Return (X, Y) of the center of cell containing provided text 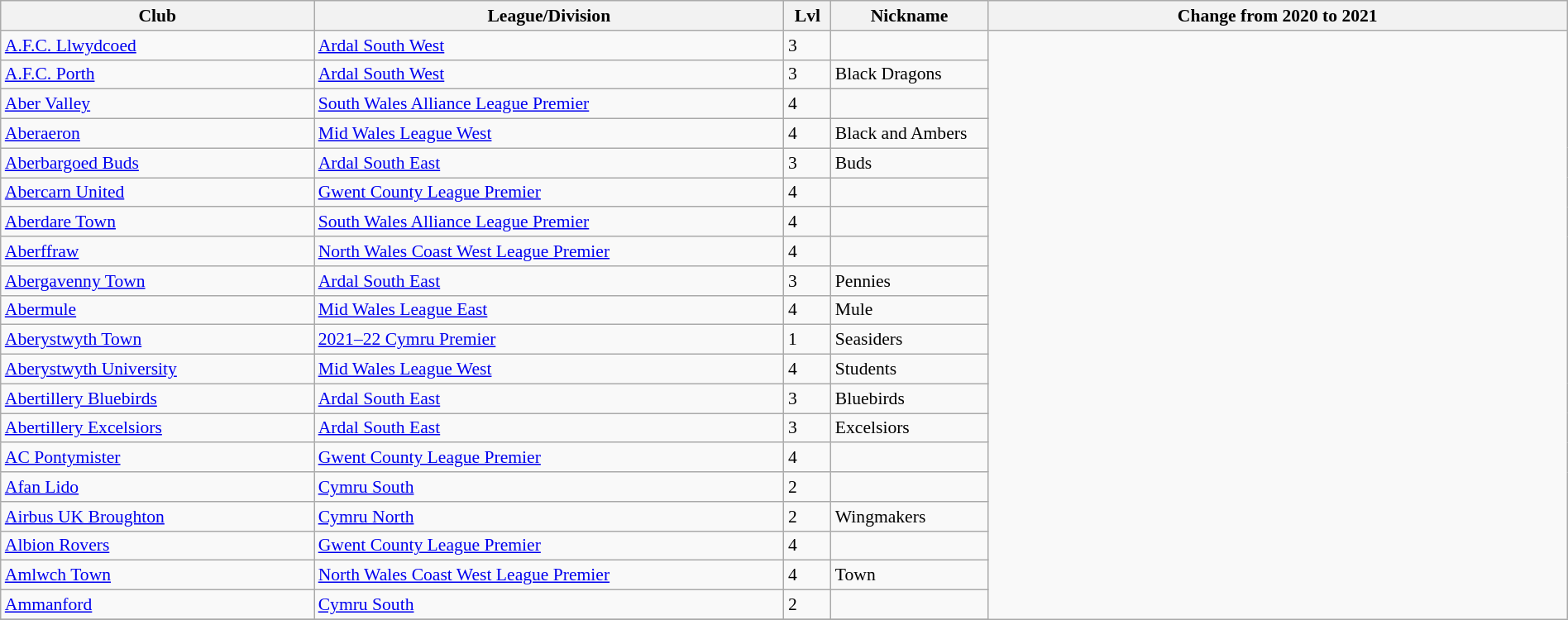
Change from 2020 to 2021 (1277, 16)
Abermule (157, 310)
Aberystwyth Town (157, 340)
Mid Wales League East (549, 310)
Abercarn United (157, 193)
Aberbargoed Buds (157, 163)
Airbus UK Broughton (157, 517)
Abertillery Bluebirds (157, 398)
Aberffraw (157, 251)
Afan Lido (157, 487)
Pennies (910, 281)
Buds (910, 163)
Wingmakers (910, 517)
Aberaeron (157, 134)
League/Division (549, 16)
Cymru North (549, 517)
Mule (910, 310)
2021–22 Cymru Premier (549, 340)
Town (910, 575)
1 (807, 340)
Lvl (807, 16)
Amlwch Town (157, 575)
Albion Rovers (157, 546)
Club (157, 16)
Ammanford (157, 605)
Aberdare Town (157, 222)
Students (910, 370)
Aberystwyth University (157, 370)
A.F.C. Porth (157, 74)
Abertillery Excelsiors (157, 428)
A.F.C. Llwydcoed (157, 45)
AC Pontymister (157, 458)
Seasiders (910, 340)
Aber Valley (157, 104)
Nickname (910, 16)
Excelsiors (910, 428)
Bluebirds (910, 398)
Abergavenny Town (157, 281)
Black and Ambers (910, 134)
Black Dragons (910, 74)
